Scan for the cell matching the given text and deliver its (x, y) coordinate at center. 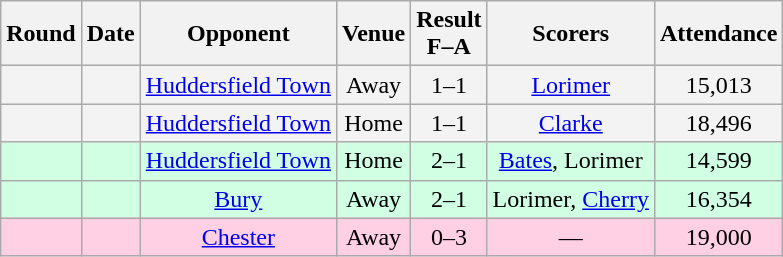
— (570, 237)
Opponent (238, 34)
Attendance (718, 34)
Clarke (570, 123)
0–3 (449, 237)
ResultF–A (449, 34)
Lorimer, Cherry (570, 199)
Scorers (570, 34)
Bury (238, 199)
Venue (373, 34)
14,599 (718, 161)
Chester (238, 237)
15,013 (718, 85)
18,496 (718, 123)
Bates, Lorimer (570, 161)
Date (110, 34)
Lorimer (570, 85)
16,354 (718, 199)
19,000 (718, 237)
Round (41, 34)
